Identify which cell holds the provided text, then report its (X, Y) central coordinate. 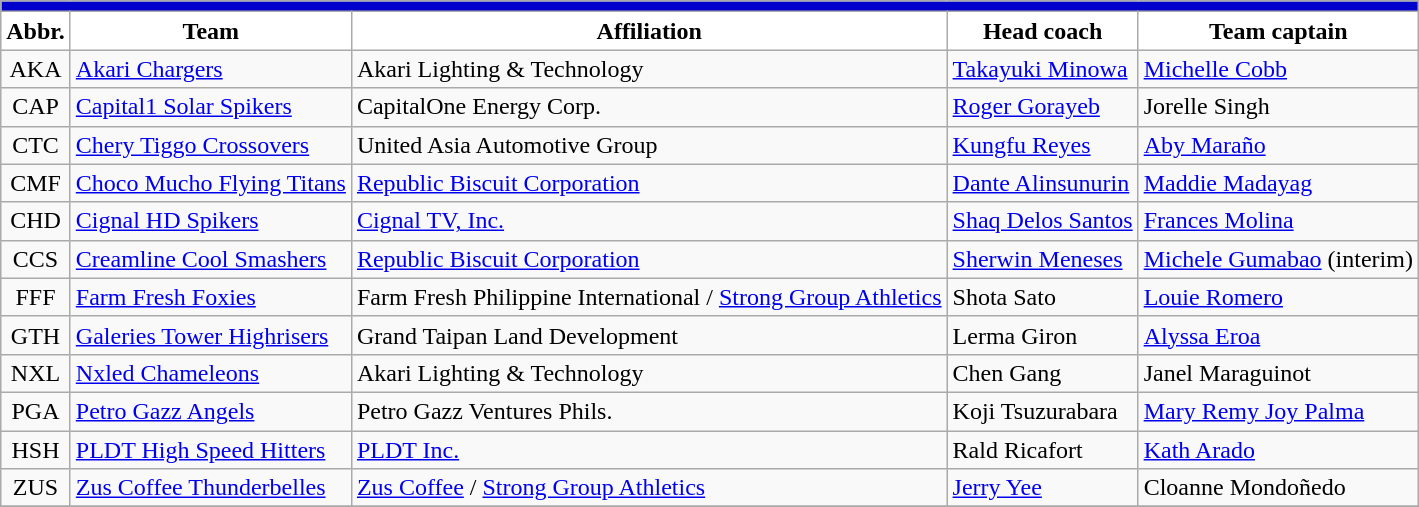
Galeries Tower Highrisers (210, 335)
CAP (36, 107)
Alyssa Eroa (1278, 335)
Nxled Chameleons (210, 373)
Zus Coffee Thunderbelles (210, 488)
Farm Fresh Foxies (210, 297)
Janel Maraguinot (1278, 373)
Akari Chargers (210, 69)
Cignal HD Spikers (210, 221)
PLDT High Speed Hitters (210, 449)
Michelle Cobb (1278, 69)
Farm Fresh Philippine International / Strong Group Athletics (649, 297)
Cloanne Mondoñedo (1278, 488)
Zus Coffee / Strong Group Athletics (649, 488)
CCS (36, 259)
Kungfu Reyes (1042, 145)
Creamline Cool Smashers (210, 259)
CTC (36, 145)
Cignal TV, Inc. (649, 221)
Rald Ricafort (1042, 449)
United Asia Automotive Group (649, 145)
CHD (36, 221)
Jorelle Singh (1278, 107)
Louie Romero (1278, 297)
Aby Maraño (1278, 145)
CapitalOne Energy Corp. (649, 107)
Kath Arado (1278, 449)
CMF (36, 183)
Dante Alinsunurin (1042, 183)
Shaq Delos Santos (1042, 221)
GTH (36, 335)
AKA (36, 69)
ZUS (36, 488)
Grand Taipan Land Development (649, 335)
Maddie Madayag (1278, 183)
Team captain (1278, 31)
Chery Tiggo Crossovers (210, 145)
NXL (36, 373)
Koji Tsuzurabara (1042, 411)
Petro Gazz Ventures Phils. (649, 411)
FFF (36, 297)
Sherwin Meneses (1042, 259)
Chen Gang (1042, 373)
Roger Gorayeb (1042, 107)
PGA (36, 411)
Frances Molina (1278, 221)
Jerry Yee (1042, 488)
Shota Sato (1042, 297)
Michele Gumabao (interim) (1278, 259)
HSH (36, 449)
Petro Gazz Angels (210, 411)
Abbr. (36, 31)
Capital1 Solar Spikers (210, 107)
Takayuki Minowa (1042, 69)
Head coach (1042, 31)
PLDT Inc. (649, 449)
Affiliation (649, 31)
Choco Mucho Flying Titans (210, 183)
Mary Remy Joy Palma (1278, 411)
Team (210, 31)
Lerma Giron (1042, 335)
